Identify which cell holds the provided text, then report its [X, Y] central coordinate. 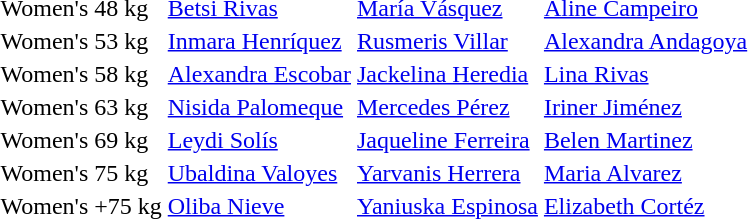
Rusmeris Villar [448, 41]
Inmara Henríquez [259, 41]
Belen Martinez [645, 140]
Yarvanis Herrera [448, 173]
Ubaldina Valoyes [259, 173]
Alexandra Escobar [259, 74]
Leydi Solís [259, 140]
Iriner Jiménez [645, 107]
Nisida Palomeque [259, 107]
Mercedes Pérez [448, 107]
Jackelina Heredia [448, 74]
Lina Rivas [645, 74]
Maria Alvarez [645, 173]
Alexandra Andagoya [645, 41]
Jaqueline Ferreira [448, 140]
